Return [X, Y] of the center of cell containing provided text 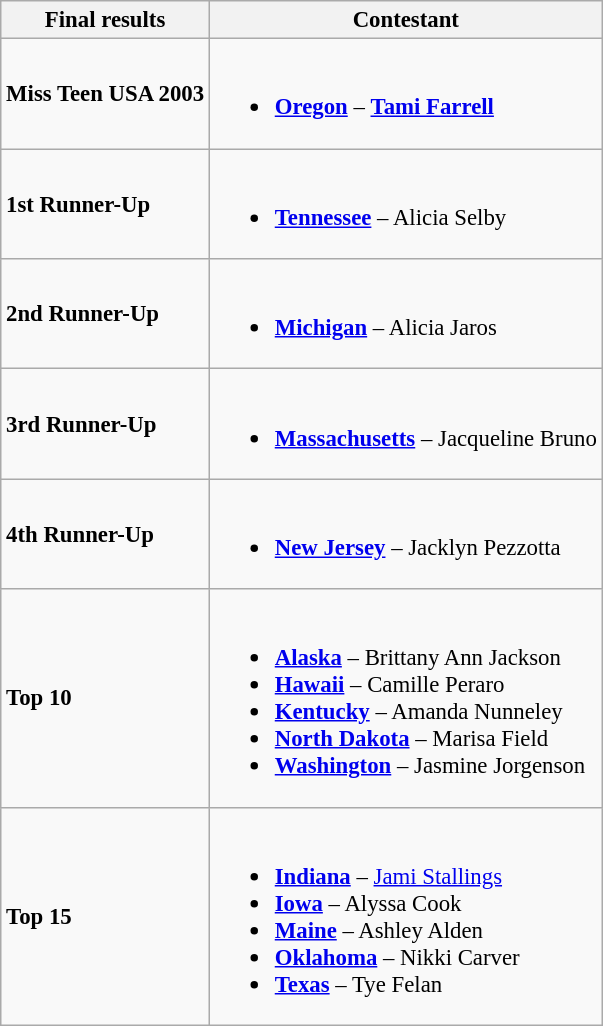
Top 10 [106, 698]
New Jersey – Jacklyn Pezzotta [406, 534]
Alaska – Brittany Ann Jackson Hawaii – Camille Peraro Kentucky – Amanda Nunneley North Dakota – Marisa Field Washington – Jasmine Jorgenson [406, 698]
1st Runner-Up [106, 204]
Michigan – Alicia Jaros [406, 314]
Indiana – Jami Stallings Iowa – Alyssa Cook Maine – Ashley Alden Oklahoma – Nikki Carver Texas – Tye Felan [406, 916]
3rd Runner-Up [106, 424]
Contestant [406, 20]
Oregon – Tami Farrell [406, 94]
2nd Runner-Up [106, 314]
4th Runner-Up [106, 534]
Miss Teen USA 2003 [106, 94]
Top 15 [106, 916]
Massachusetts – Jacqueline Bruno [406, 424]
Tennessee – Alicia Selby [406, 204]
Final results [106, 20]
